Capture the cell that displays the provided text and extract its (x, y) central coordinate. 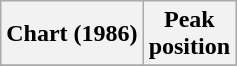
Peakposition (189, 34)
Chart (1986) (72, 34)
